Pinpoint the cell where the given text exists, returning its [X, Y] midpoint coordinate. 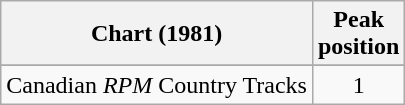
1 [358, 85]
Canadian RPM Country Tracks [157, 85]
Peakposition [358, 34]
Chart (1981) [157, 34]
